From the cell containing the given text, extract its center point as [X, Y] coordinate. 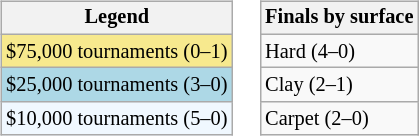
$25,000 tournaments (3–0) [116, 85]
Carpet (2–0) [339, 119]
Hard (4–0) [339, 51]
$10,000 tournaments (5–0) [116, 119]
Clay (2–1) [339, 85]
$75,000 tournaments (0–1) [116, 51]
Finals by surface [339, 18]
Legend [116, 18]
